Extract the [X, Y] coordinate from the center of the cell holding the provided text.  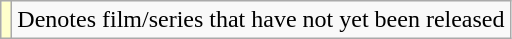
Denotes film/series that have not yet been released [261, 20]
